For the text-containing cell, return its midpoint in (X, Y) coordinate format. 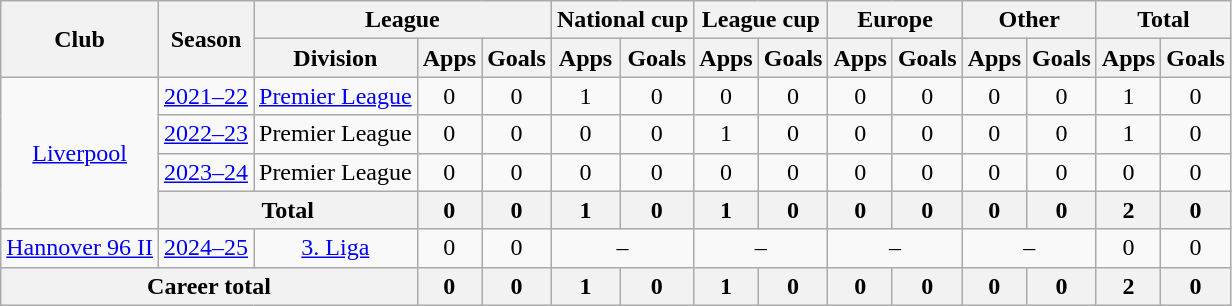
Division (336, 58)
Europe (895, 20)
Career total (209, 286)
League (403, 20)
Other (1029, 20)
2021–22 (206, 96)
Club (80, 39)
Liverpool (80, 153)
2024–25 (206, 248)
National cup (622, 20)
Season (206, 39)
League cup (761, 20)
2022–23 (206, 134)
Hannover 96 II (80, 248)
2023–24 (206, 172)
3. Liga (336, 248)
